Return the [X, Y] coordinate for the center point of the cell that contains the specified text.  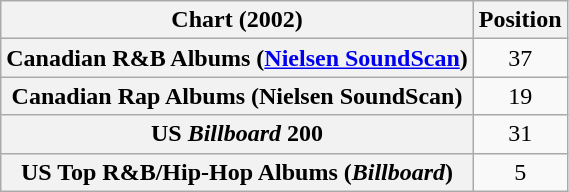
Chart (2002) [238, 20]
Canadian Rap Albums (Nielsen SoundScan) [238, 96]
US Top R&B/Hip-Hop Albums (Billboard) [238, 172]
Position [520, 20]
US Billboard 200 [238, 134]
Canadian R&B Albums (Nielsen SoundScan) [238, 58]
19 [520, 96]
31 [520, 134]
5 [520, 172]
37 [520, 58]
